Return (X, Y) of the center of cell containing provided text 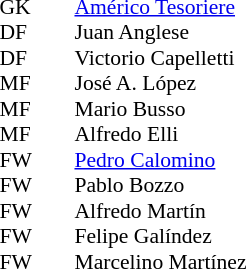
Pedro Calomino (160, 160)
Victorio Capelletti (160, 58)
Juan Anglese (160, 33)
Pablo Bozzo (160, 185)
Felipe Galíndez (160, 237)
Alfredo Elli (160, 135)
Mario Busso (160, 109)
José A. López (160, 83)
Alfredo Martín (160, 211)
